Capture the cell that displays the provided text and extract its (X, Y) central coordinate. 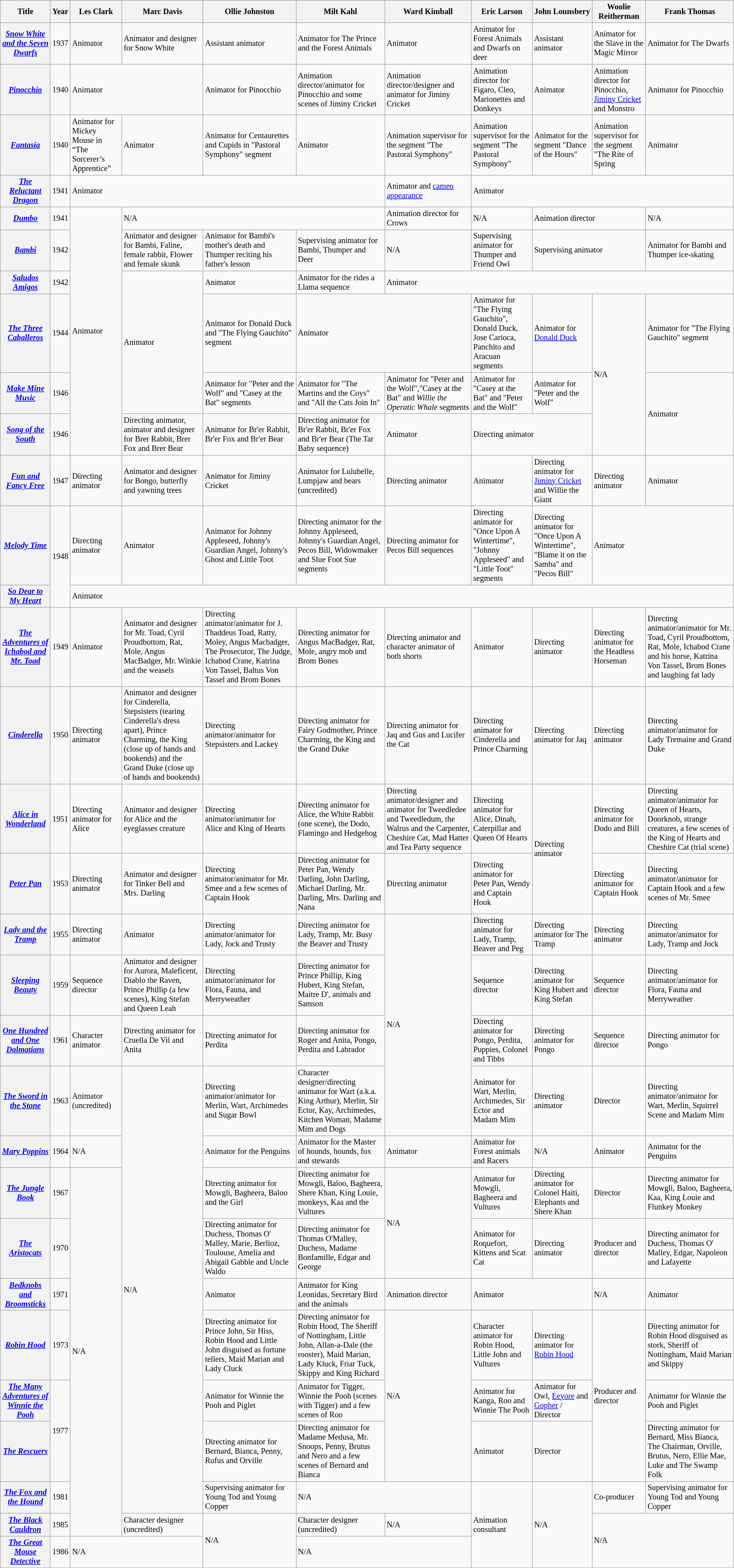
Directing animator/animator for Mr. Smee and a few scenes of Captain Hook (250, 883)
Directing animator for Robin Hood (562, 1345)
Animator for Donald Duck and "The Flying Gauchito" segment (250, 333)
Song of the South (25, 434)
Animator and cameo appearance (428, 191)
Animator and designer for Mr. Toad, Cyril Proudbottom, Rat, Mole, Angus MacBadger, Mr. Winkie and the weasels (162, 647)
Character designer/directing animator for Wart (a.k.a. King Arthur), Merlin, Sir Ector, Kay, Archimedes, Kitchen Woman, Madame Mim and Dogs (341, 1101)
Animator for the Master of hounds, hounds, fox and stewards (341, 1152)
Animator for The Dwarfs (690, 43)
Animator for Roquefort, Kittens and Scat Cat (502, 1248)
Directing animator for The Tramp (562, 934)
Directing animator for Bernard, Miss Bianca, The Chairman, Orville, Brutus, Nero, Ellie Mae, Luke and The Swamp Folk (690, 1451)
1948 (60, 557)
Directing animator for Fairy Godmother, Prince Charming, the King and the Grand Duke (341, 735)
Directing animator for Madame Medusa, Mr. Snoops, Penny, Brutus and Nero and a few scenes of Bernard and Bianca (341, 1451)
Marc Davis (162, 11)
Directing animator/animator for Lady Tremaine and Grand Duke (690, 735)
Animator for Wart, Merlin, Archimedes, Sir Ector and Madam Mim (502, 1101)
Animator for Mickey Mouse in “The Sorcerer’s Apprentice” (96, 145)
Animator and designer for Aurora, Maleficent, Diablo the Raven, Prince Phillip (a few scenes), King Stefan and Queen Leah (162, 985)
Directing animator for Mowgli, Baloo, Bagheera, Shere Khan, King Louie, monkeys, Kaa and the Vultures (341, 1193)
Animation director/animator for Pinocchio and some scenes of Jiminy Cricket (341, 90)
Ward Kimball (428, 11)
1944 (60, 333)
Co-producer (619, 1497)
1967 (60, 1193)
Milt Kahl (341, 11)
The Black Cauldron (25, 1525)
Directing animator/animator for Flora, Fauna, and Merryweather (250, 985)
Directing animator for "Once Upon A Wintertime", "Blame it on the Samba" and "Pecos Bill" (562, 545)
Animator for Owl, Eeyore and Gopher / Director (562, 1400)
1953 (60, 883)
Directing animator for Duchess, Thomas O' Malley, Edgar, Napoleon and Lafayette (690, 1248)
Animation consultant (502, 1524)
1964 (60, 1152)
Supervising animator for Bambi, Thumper and Deer (341, 250)
Directing animator for Angus MacBadger, Rat, Mole, angry mob and Brom Bones (341, 647)
Directing animator for Lady, Tramp, Beaver and Peg (502, 934)
Character animator (96, 1040)
Directing animator/animator for Lady, Tramp and Jock (690, 934)
Dumbo (25, 218)
The Great Mouse Detective (25, 1552)
Animator for "Peter and the Wolf" (562, 393)
Animator for "Peter and the Wolf","Casey at the Bat" and Willie the Operatic Whale segments (428, 393)
Cinderella (25, 735)
Supervising animator for Thumper and Friend Owl (502, 250)
Directing animator for Mowgli, Baloo, Bagheera, Kaa, King Louie and Flunkey Monkey (690, 1193)
The Many Adventures of Winnie the Pooh (25, 1400)
The Rescuers (25, 1451)
Directing animator for Lady, Tramp, Mr. Busy the Beaver and Trusty (341, 934)
Peter Pan (25, 883)
1985 (60, 1525)
1950 (60, 735)
Directing animator and character animator of both shorts (428, 647)
1971 (60, 1294)
Pinocchio (25, 90)
Lady and the Tramp (25, 934)
Melody Time (25, 545)
Directing animator for Prince Phillip, King Hubert, King Stefan, Maitre D', animals and Samson (341, 985)
Fantasia (25, 145)
Directing animator/animator for Merlin, Wart, Archimedes and Sugar Bowl (250, 1101)
Animator and designer for Tinker Bell and Mrs. Darling (162, 883)
The Aristocats (25, 1248)
Animator for Mowgli, Bagheera and Vultures (502, 1193)
Animator for "The Flying Gauchito" segment (690, 333)
Bambi (25, 250)
Directing animator for the Headless Horseman (619, 647)
Animator for the rides a Llama sequence (341, 282)
1973 (60, 1345)
Directing animator/designer and animator for Tweedledee and Tweedledum, the Walrus and the Carpenter, Cheshire Cat, Mad Hatter and Tea Party sequence (428, 819)
Animator for Forest animals and Racers (502, 1152)
Sleeping Beauty (25, 985)
Supervising animator (589, 250)
Directing animator, animator and designer for Brer Rabbit, Brer Fox and Brer Bear (162, 434)
1977 (60, 1430)
Year (60, 11)
Animator for King Leonidas, Secretary Bird and the animals (341, 1294)
Animator for Donald Duck (562, 333)
1959 (60, 985)
Directing animator for Pecos Bill sequences (428, 545)
Animator and designer for Alice and the eyeglasses creature (162, 819)
Alice in Wonderland (25, 819)
Animator (uncredited) (96, 1101)
Directing animator/animator for Alice and King of Hearts (250, 819)
Animation director for Pinocchio, Jiminy Cricket and Monstro (619, 90)
Saludos Amigos (25, 282)
Animator for the segment "Dance of the Hours" (562, 145)
Animation director/designer and animator for Jiminy Cricket (428, 90)
1937 (60, 43)
Directing animator for "Once Upon A Wintertime", "Johnny Appleseed" and "Little Toot" segments (502, 545)
Directing animator for Perdita (250, 1040)
Animator for The Prince and the Forest Animals (341, 43)
1981 (60, 1497)
Eric Larson (502, 11)
Directing animator for Bernard, Bianca, Penny, Rufus and Orville (250, 1451)
Animator for Br'er Rabbit, Br'er Fox and Br'er Bear (250, 434)
Make Mine Music (25, 393)
1951 (60, 819)
Fun and Fancy Free (25, 481)
Animator for Kanga, Roo and Winnie The Pooh (502, 1400)
One Hundred and One Dalmatians (25, 1040)
Directing animator for Jaq (562, 735)
Animator for Bambi and Thumper ice-skating (690, 250)
The Three Caballeros (25, 333)
Bedknobs and Broomsticks (25, 1294)
Directing animator for Jiminy Cricket and Willie the Giant (562, 481)
Animator for Centaurettes and Cupids in "Pastoral Symphony" segment (250, 145)
Directing animator for Duchess, Thomas O' Malley, Marie, Berlioz, Toulouse, Amelia and Abigail Gabble and Uncle Waldo (250, 1248)
Animator for the Slave in the Magic Mirror (619, 43)
The Sword in the Stone (25, 1101)
Animator for Forest Animals and Dwarfs on deer (502, 43)
Woolie Reitherman (619, 11)
Mary Poppins (25, 1152)
Directing animator for Prince John, Sir Hiss, Robin Hood and Little John disguised as fortune tellers, Maid Marian and Lady Cluck (250, 1345)
The Reluctant Dragon (25, 191)
1947 (60, 481)
Les Clark (96, 11)
Character animator for Robin Hood, Little John and Vultures (502, 1345)
Ollie Johnston (250, 11)
Directing animator for Mowgli, Bagheera, Baloo and the Girl (250, 1193)
The Adventures of Ichabod and Mr. Toad (25, 647)
Directing animator for Br'er Rabbit, Br'er Fox and Br'er Bear (The Tar Baby sequence) (341, 434)
So Dear to My Heart (25, 596)
Directing animator/animator for Captain Hook and a few scenes of Mr. Smee (690, 883)
John Lounsbery (562, 11)
Directing animator for King Hubert and King Stefan (562, 985)
Animator for "Casey at the Bat" and "Peter and the Wolf" (502, 393)
Directing animator for Captain Hook (619, 883)
Directing animator for Thomas O'Malley, Duchess, Madame Bonfamille, Edgar and George (341, 1248)
Animator for Tigger, Winnie the Pooh (scenes with Tigger) and a few scenes of Roo (341, 1400)
Animator for Bambi's mother's death and Thumper reciting his father's lesson (250, 250)
Directing animator/animator for Lady, Jock and Trusty (250, 934)
Directing animator for Colonel Haiti, Elephants and Shere Khan (562, 1193)
Animation director for Crows (428, 218)
Animator and designer for Bambi, Faline, female rabbit, Flower and female skunk (162, 250)
Directing animator for Dodo and Bill (619, 819)
Directing animator/animator for Flora, Fauna and Merryweather (690, 985)
Directing animator for Cruella De Vil and Anita (162, 1040)
Directing animator for Cinderella and Prince Charming (502, 735)
Robin Hood (25, 1345)
1961 (60, 1040)
Directing animator/animator for Queen of Hearts, Doorknob, strange creatures, a few scenes of the King of Hearts and Cheshire Cat (trial scene) (690, 819)
1955 (60, 934)
Snow White and the Seven Dwarfs (25, 43)
Title (25, 11)
1986 (60, 1552)
Animation director for Figaro, Cleo, Marionettes and Donkeys (502, 90)
Directing animator for Jaq and Gus and Lucifer the Cat (428, 735)
Animator and designer for Snow White (162, 43)
The Fox and the Hound (25, 1497)
Directing animator for Pongo, Perdita, Puppies, Colonel and Tibbs (502, 1040)
Directing animator/animator for Wart, Merlin, Squirrel Scene and Madam Mim (690, 1101)
Directing animator for Roger and Anita, Pongo, Perdita and Labrador (341, 1040)
1970 (60, 1248)
Animation supervisor for the segment "The Rite of Spring (619, 145)
Animator and designer for Bongo, butterfly and yawning trees (162, 481)
Directing animator for Alice, the White Rabbit (one scene), the Dodo, Flamingo and Hedgehog (341, 819)
1949 (60, 647)
Animator for Jiminy Cricket (250, 481)
Animator for "The Martins and the Coys" and "All the Cats Join In" (341, 393)
Directing animator for Peter Pan, Wendy and Captain Hook (502, 883)
Directing animator/animator for Stepsisters and Lackey (250, 735)
Animator for "The Flying Gauchito", Donald Duck, Jose Carioca, Panchito and Aracuan segments (502, 333)
Directing animator for Alice, Dinah, Caterpillar and Queen Of Hearts (502, 819)
Animator for Lulubelle, Lumpjaw and bears (uncredited) (341, 481)
Frank Thomas (690, 11)
Animator for "Peter and the Wolf" and "Casey at the Bat" segments (250, 393)
Directing animator for the Johnny Appleseed, Johnny's Guardian Angel, Pecos Bill, Widowmaker and Slue Foot Sue segments (341, 545)
The Jungle Book (25, 1193)
Directing animator for Robin Hood disguised as stork, Sheriff of Nottingham, Maid Marian and Skippy (690, 1345)
1963 (60, 1101)
Directing animator for Alice (96, 819)
Directing animator for Peter Pan, Wendy Darling, John Darling, Michael Darling, Mr. Darling, Mrs. Darling and Nana (341, 883)
Animator for Johnny Appleseed, Johnny's Guardian Angel, Johnny's Ghost and Little Toot (250, 545)
